Provide the [X, Y] coordinate of the cell's center where the given text is located.  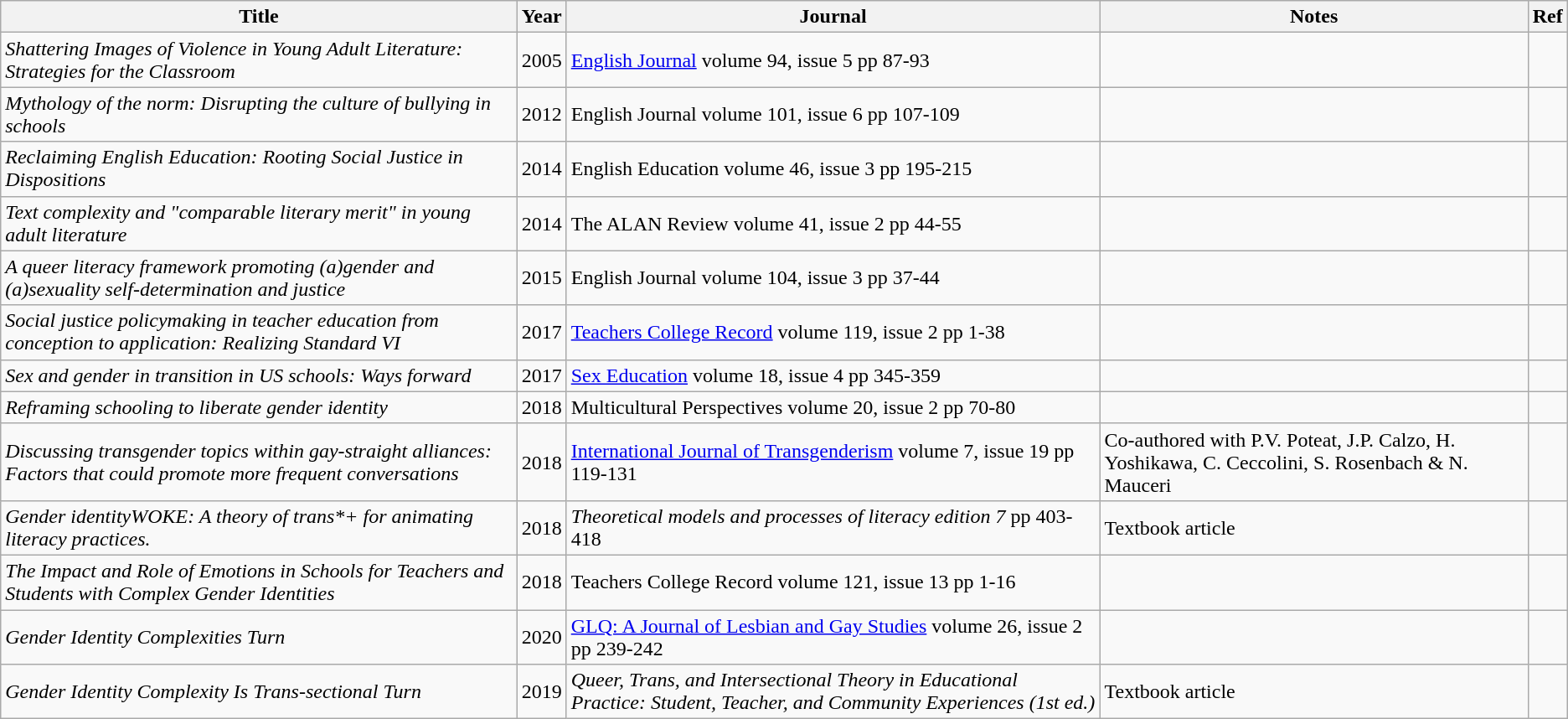
2019 [541, 692]
GLQ: A Journal of Lesbian and Gay Studies volume 26, issue 2 pp 239-242 [833, 637]
Sex Education volume 18, issue 4 pp 345-359 [833, 375]
Mythology of the norm: Disrupting the culture of bullying in schools [259, 114]
Co-authored with P.V. Poteat, J.P. Calzo, H. Yoshikawa, C. Ceccolini, S. Rosenbach & N. Mauceri [1313, 462]
Sex and gender in transition in US schools: Ways forward [259, 375]
Social justice policymaking in teacher education from conception to application: Realizing Standard VI [259, 332]
Year [541, 17]
English Education volume 46, issue 3 pp 195-215 [833, 169]
Title [259, 17]
International Journal of Transgenderism volume 7, issue 19 pp 119-131 [833, 462]
Gender Identity Complexity Is Trans-sectional Turn [259, 692]
2012 [541, 114]
A queer literacy framework promoting (a)gender and (a)sexuality self-determination and justice [259, 278]
Theoretical models and processes of literacy edition 7 pp 403-418 [833, 528]
Ref [1548, 17]
Journal [833, 17]
Teachers College Record volume 119, issue 2 pp 1-38 [833, 332]
2005 [541, 60]
Gender identityWOKE: A theory of trans*+ for animating literacy practices. [259, 528]
2020 [541, 637]
The Impact and Role of Emotions in Schools for Teachers and Students with Complex Gender Identities [259, 582]
Teachers College Record volume 121, issue 13 pp 1-16 [833, 582]
Reclaiming English Education: Rooting Social Justice in Dispositions [259, 169]
Text complexity and "comparable literary merit" in young adult literature [259, 223]
English Journal volume 94, issue 5 pp 87-93 [833, 60]
Reframing schooling to liberate gender identity [259, 407]
Gender Identity Complexities Turn [259, 637]
Discussing transgender topics within gay-straight alliances: Factors that could promote more frequent conversations [259, 462]
The ALAN Review volume 41, issue 2 pp 44-55 [833, 223]
2015 [541, 278]
Queer, Trans, and Intersectional Theory in Educational Practice: Student, Teacher, and Community Experiences (1st ed.) [833, 692]
Multicultural Perspectives volume 20, issue 2 pp 70-80 [833, 407]
Shattering Images of Violence in Young Adult Literature: Strategies for the Classroom [259, 60]
Notes [1313, 17]
English Journal volume 101, issue 6 pp 107-109 [833, 114]
English Journal volume 104, issue 3 pp 37-44 [833, 278]
